Locate the cell with the specified text and output its [x, y] center coordinate. 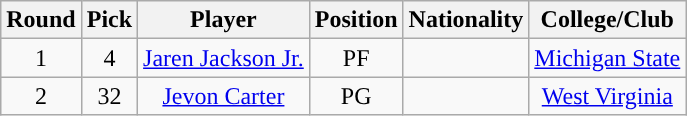
4 [109, 58]
32 [109, 96]
Round [41, 20]
1 [41, 58]
Player [224, 20]
Pick [109, 20]
Michigan State [608, 58]
West Virginia [608, 96]
2 [41, 96]
Position [356, 20]
Nationality [466, 20]
PF [356, 58]
Jaren Jackson Jr. [224, 58]
Jevon Carter [224, 96]
PG [356, 96]
College/Club [608, 20]
